Output the (X, Y) coordinate of the center of the cell containing the given text.  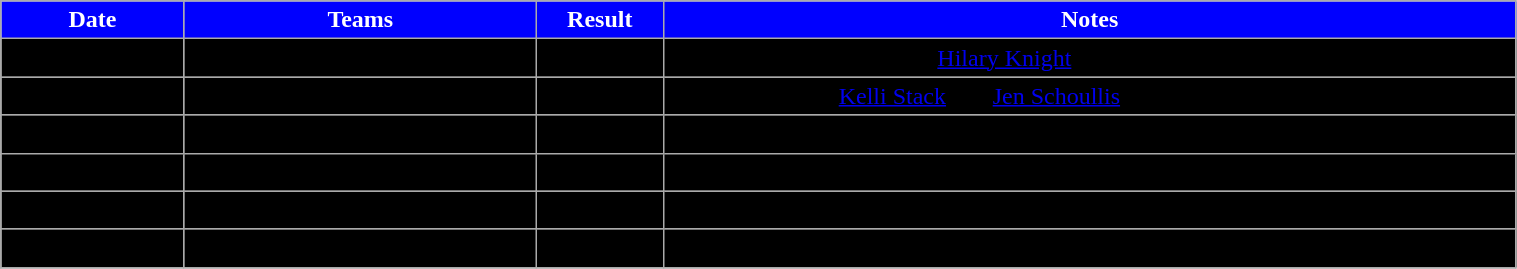
Hilary Knight scored a hat trick (1090, 58)
12-0 (600, 58)
August 31 (93, 248)
USA vs. Switzerland (360, 134)
Date (93, 20)
August 30 (93, 210)
Result (600, 20)
August 28 (93, 172)
August 24 (93, 58)
USA vs. Russia (360, 58)
USA vs. Canada (360, 172)
USA vs. Japan (360, 96)
13-0 (600, 96)
Kelli Stack and Jen Schoullis each scored a hat trick (1090, 96)
August 25 (93, 96)
USA vs. Sweden (360, 210)
USA vs. Finland (360, 248)
Notes (1090, 20)
Teams (360, 20)
August 27 (93, 134)
